Capture the cell that displays the provided text and extract its [x, y] central coordinate. 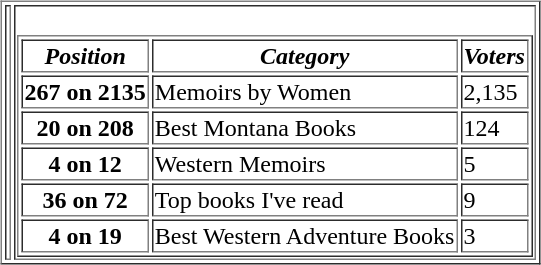
Memoirs by Women [305, 92]
Voters [494, 56]
2,135 [494, 92]
20 on 208 [86, 128]
Top books I've read [305, 200]
Western Memoirs [305, 164]
Category [305, 56]
9 [494, 200]
3 [494, 236]
Position [86, 56]
4 on 19 [86, 236]
Best Montana Books [305, 128]
124 [494, 128]
267 on 2135 [86, 92]
36 on 72 [86, 200]
4 on 12 [86, 164]
Best Western Adventure Books [305, 236]
5 [494, 164]
